Identify which cell holds the provided text, then report its (X, Y) central coordinate. 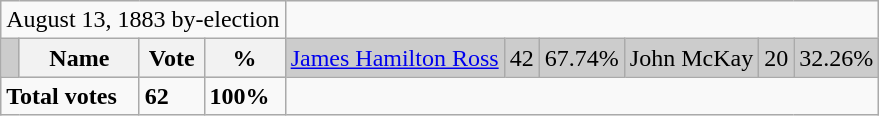
100% (244, 96)
August 13, 1883 by-election (143, 20)
32.26% (836, 58)
Total votes (70, 96)
20 (776, 58)
Vote (172, 58)
John McKay (691, 58)
62 (172, 96)
Name (79, 58)
42 (522, 58)
67.74% (582, 58)
James Hamilton Ross (394, 58)
% (244, 58)
